Locate the cell with the specified text and output its (X, Y) center coordinate. 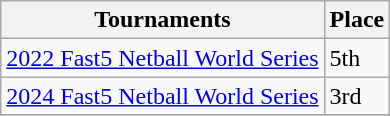
2024 Fast5 Netball World Series (162, 96)
Place (357, 20)
5th (357, 58)
3rd (357, 96)
2022 Fast5 Netball World Series (162, 58)
Tournaments (162, 20)
